Find where the given text appears and provide that cell's center as (X, Y) coordinate. 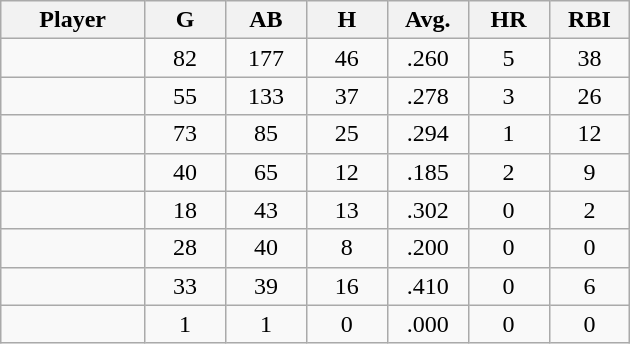
H (346, 20)
177 (266, 58)
AB (266, 20)
6 (590, 286)
RBI (590, 20)
65 (266, 172)
37 (346, 96)
.000 (428, 324)
Avg. (428, 20)
.410 (428, 286)
73 (186, 134)
43 (266, 210)
55 (186, 96)
16 (346, 286)
85 (266, 134)
28 (186, 248)
Player (73, 20)
3 (508, 96)
38 (590, 58)
82 (186, 58)
HR (508, 20)
.185 (428, 172)
46 (346, 58)
13 (346, 210)
.294 (428, 134)
G (186, 20)
9 (590, 172)
33 (186, 286)
39 (266, 286)
.302 (428, 210)
25 (346, 134)
.260 (428, 58)
18 (186, 210)
.278 (428, 96)
5 (508, 58)
8 (346, 248)
.200 (428, 248)
26 (590, 96)
133 (266, 96)
